Determine the [X, Y] coordinate at the center of the cell enclosing the given text.  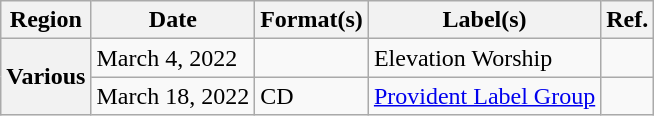
March 4, 2022 [173, 58]
CD [312, 96]
Various [46, 77]
March 18, 2022 [173, 96]
Date [173, 20]
Provident Label Group [484, 96]
Elevation Worship [484, 58]
Label(s) [484, 20]
Format(s) [312, 20]
Region [46, 20]
Ref. [628, 20]
